From the cell containing the given text, extract its center point as (x, y) coordinate. 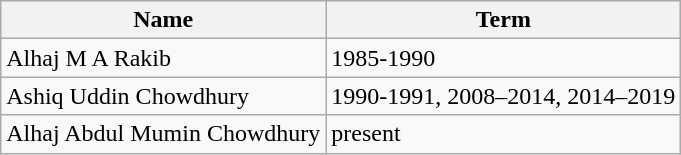
Name (164, 20)
Alhaj Abdul Mumin Chowdhury (164, 134)
present (504, 134)
1985-1990 (504, 58)
Ashiq Uddin Chowdhury (164, 96)
1990-1991, 2008–2014, 2014–2019 (504, 96)
Alhaj M A Rakib (164, 58)
Term (504, 20)
